Output the [X, Y] coordinate of the center of the cell containing the given text.  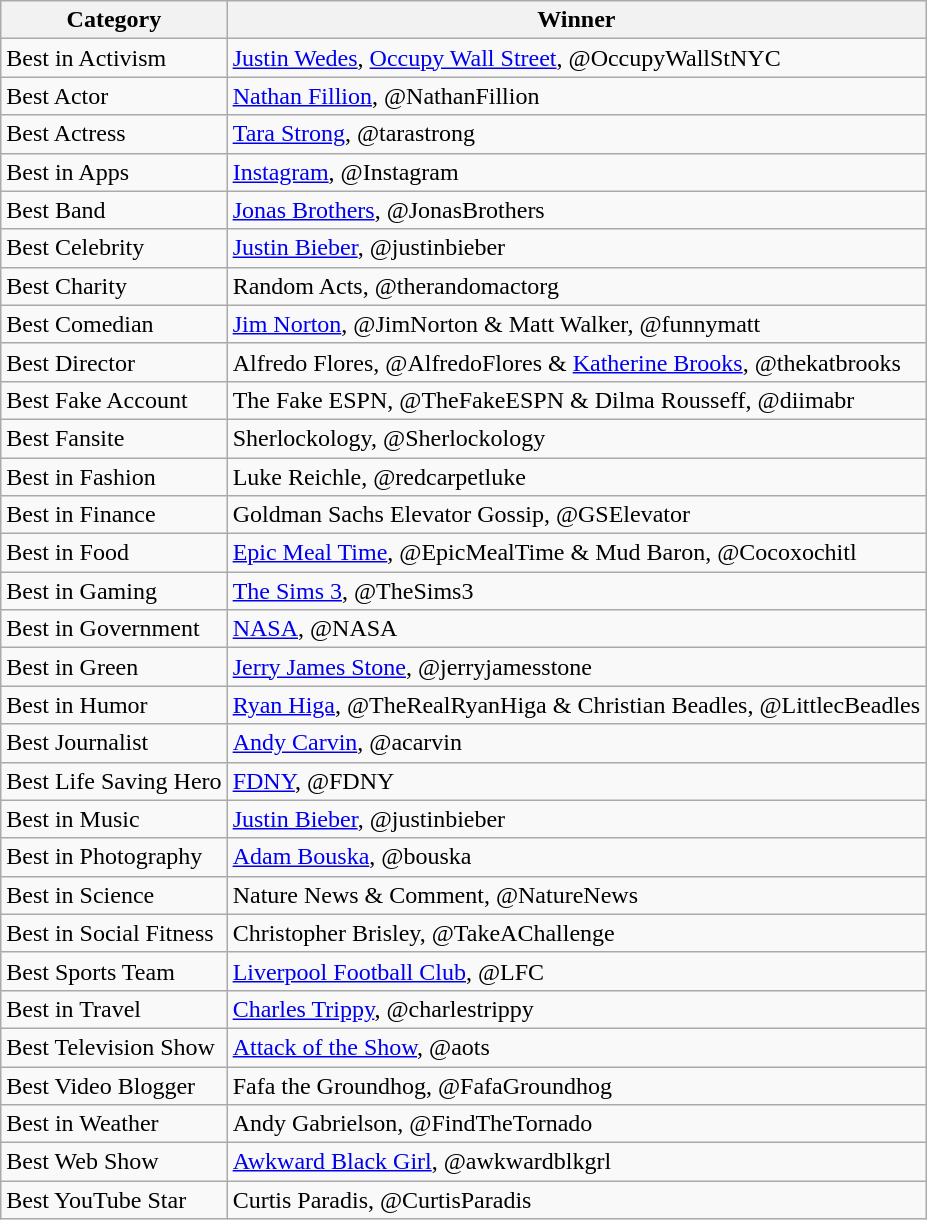
Charles Trippy, @charlestrippy [576, 1009]
Best in Social Fitness [114, 933]
Winner [576, 20]
The Fake ESPN, @TheFakeESPN & Dilma Rousseff, @diimabr [576, 400]
Best Actress [114, 134]
Best Video Blogger [114, 1085]
Luke Reichle, @redcarpetluke [576, 477]
Best Journalist [114, 743]
Best in Apps [114, 172]
Best in Activism [114, 58]
Best in Humor [114, 705]
Best Television Show [114, 1047]
Best Web Show [114, 1162]
Andy Carvin, @acarvin [576, 743]
Best in Food [114, 553]
Sherlockology, @Sherlockology [576, 438]
Nathan Fillion, @NathanFillion [576, 96]
Liverpool Football Club, @LFC [576, 971]
NASA, @NASA [576, 629]
Awkward Black Girl, @awkwardblkgrl [576, 1162]
Best in Government [114, 629]
Best in Music [114, 819]
Best in Weather [114, 1124]
Category [114, 20]
FDNY, @FDNY [576, 781]
The Sims 3, @TheSims3 [576, 591]
Best Life Saving Hero [114, 781]
Justin Wedes, Occupy Wall Street, @OccupyWallStNYC [576, 58]
Nature News & Comment, @NatureNews [576, 895]
Jonas Brothers, @JonasBrothers [576, 210]
Instagram, @Instagram [576, 172]
Best in Fashion [114, 477]
Jerry James Stone, @jerryjamesstone [576, 667]
Best Sports Team [114, 971]
Ryan Higa, @TheRealRyanHiga & Christian Beadles, @LittlecBeadles [576, 705]
Random Acts, @therandomactorg [576, 286]
Andy Gabrielson, @FindTheTornado [576, 1124]
Alfredo Flores, @AlfredoFlores & Katherine Brooks, @thekatbrooks [576, 362]
Attack of the Show, @aots [576, 1047]
Goldman Sachs Elevator Gossip, @GSElevator [576, 515]
Curtis Paradis, @CurtisParadis [576, 1200]
Fafa the Groundhog, @FafaGroundhog [576, 1085]
Adam Bouska, @bouska [576, 857]
Best Fansite [114, 438]
Jim Norton, @JimNorton & Matt Walker, @funnymatt [576, 324]
Epic Meal Time, @EpicMealTime & Mud Baron, @Cocoxochitl [576, 553]
Best in Green [114, 667]
Christopher Brisley, @TakeAChallenge [576, 933]
Best in Gaming [114, 591]
Best Band [114, 210]
Best YouTube Star [114, 1200]
Best Fake Account [114, 400]
Best Comedian [114, 324]
Best in Photography [114, 857]
Best Charity [114, 286]
Best Director [114, 362]
Best in Finance [114, 515]
Best Actor [114, 96]
Tara Strong, @tarastrong [576, 134]
Best Celebrity [114, 248]
Best in Science [114, 895]
Best in Travel [114, 1009]
